Extract the (X, Y) coordinate from the center of the cell holding the provided text.  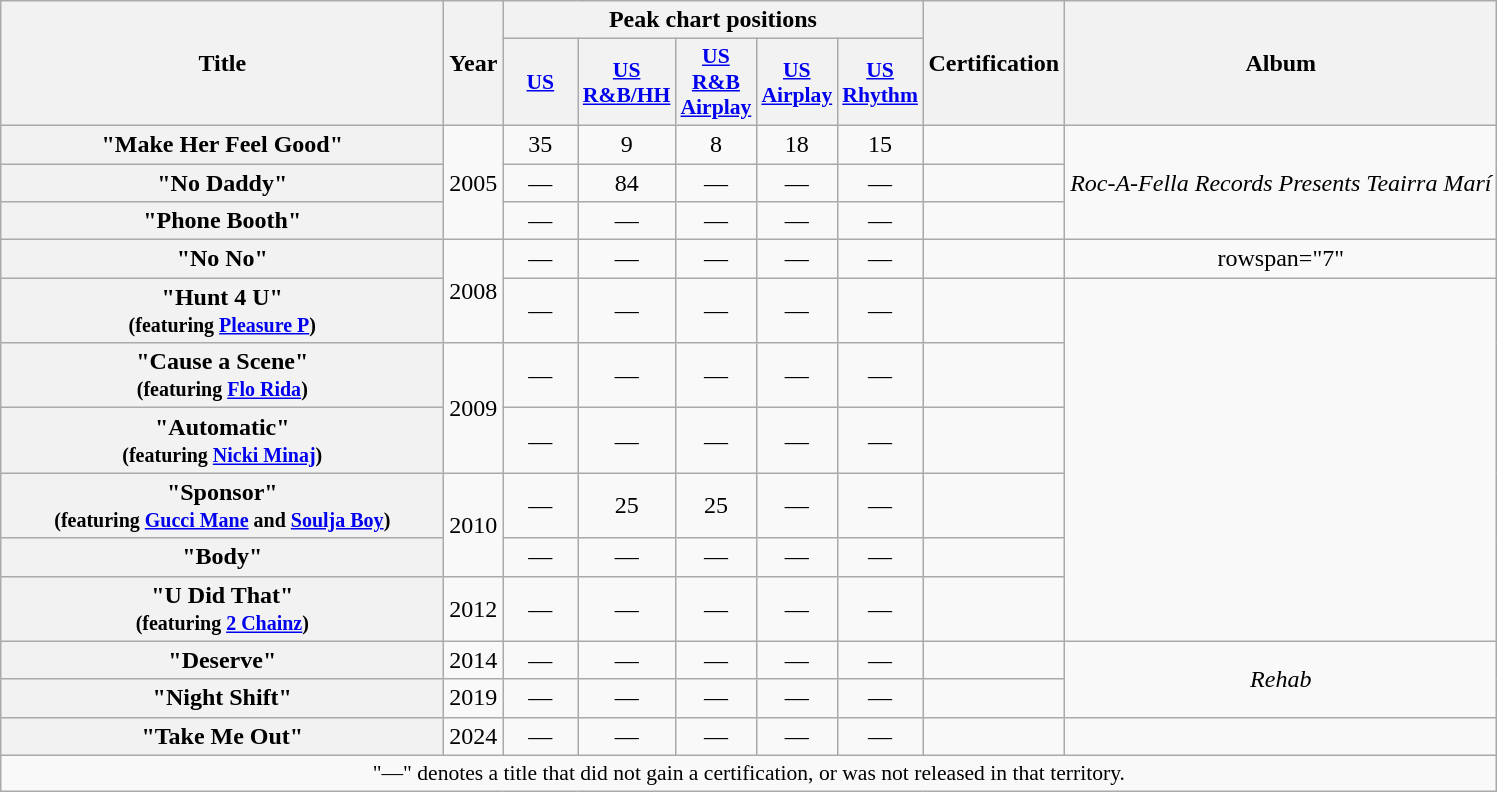
US Airplay (796, 82)
US R&B/HH (627, 82)
"Night Shift" (222, 698)
"Automatic"(featuring Nicki Minaj) (222, 440)
US (540, 82)
"No Daddy" (222, 183)
2010 (474, 524)
2024 (474, 736)
2008 (474, 292)
rowspan="7" (1281, 259)
15 (880, 144)
"Deserve" (222, 660)
2014 (474, 660)
2009 (474, 408)
"Cause a Scene"(featuring Flo Rida) (222, 376)
35 (540, 144)
US R&B Airplay (716, 82)
Album (1281, 64)
"Body" (222, 557)
"No No" (222, 259)
Roc-A-Fella Records Presents Teairra Marí (1281, 182)
Title (222, 64)
84 (627, 183)
2012 (474, 608)
2005 (474, 182)
Certification (994, 64)
18 (796, 144)
9 (627, 144)
Rehab (1281, 679)
"U Did That" (featuring 2 Chainz) (222, 608)
"Hunt 4 U"(featuring Pleasure P) (222, 310)
"Sponsor"(featuring Gucci Mane and Soulja Boy) (222, 506)
USRhythm (880, 82)
Peak chart positions (713, 20)
"Phone Booth" (222, 221)
"—" denotes a title that did not gain a certification, or was not released in that territory. (749, 773)
Year (474, 64)
2019 (474, 698)
"Make Her Feel Good" (222, 144)
"Take Me Out" (222, 736)
8 (716, 144)
